Pinpoint the cell where the given text exists, returning its [X, Y] midpoint coordinate. 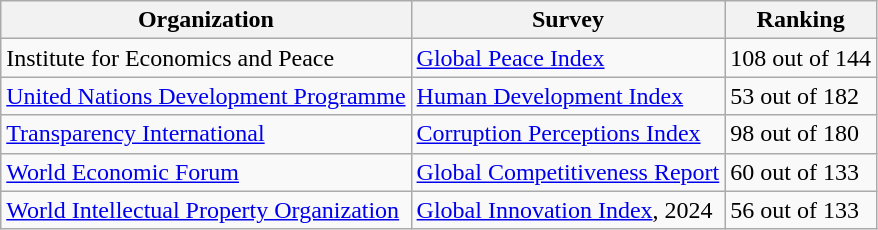
Global Peace Index [568, 58]
53 out of 182 [801, 96]
Transparency International [206, 134]
108 out of 144 [801, 58]
56 out of 133 [801, 210]
Organization [206, 20]
Ranking [801, 20]
World Intellectual Property Organization [206, 210]
United Nations Development Programme [206, 96]
Corruption Perceptions Index [568, 134]
Global Competitiveness Report [568, 172]
Institute for Economics and Peace [206, 58]
World Economic Forum [206, 172]
98 out of 180 [801, 134]
60 out of 133 [801, 172]
Survey [568, 20]
Human Development Index [568, 96]
Global Innovation Index, 2024 [568, 210]
